For the text-containing cell, return its midpoint in [X, Y] coordinate format. 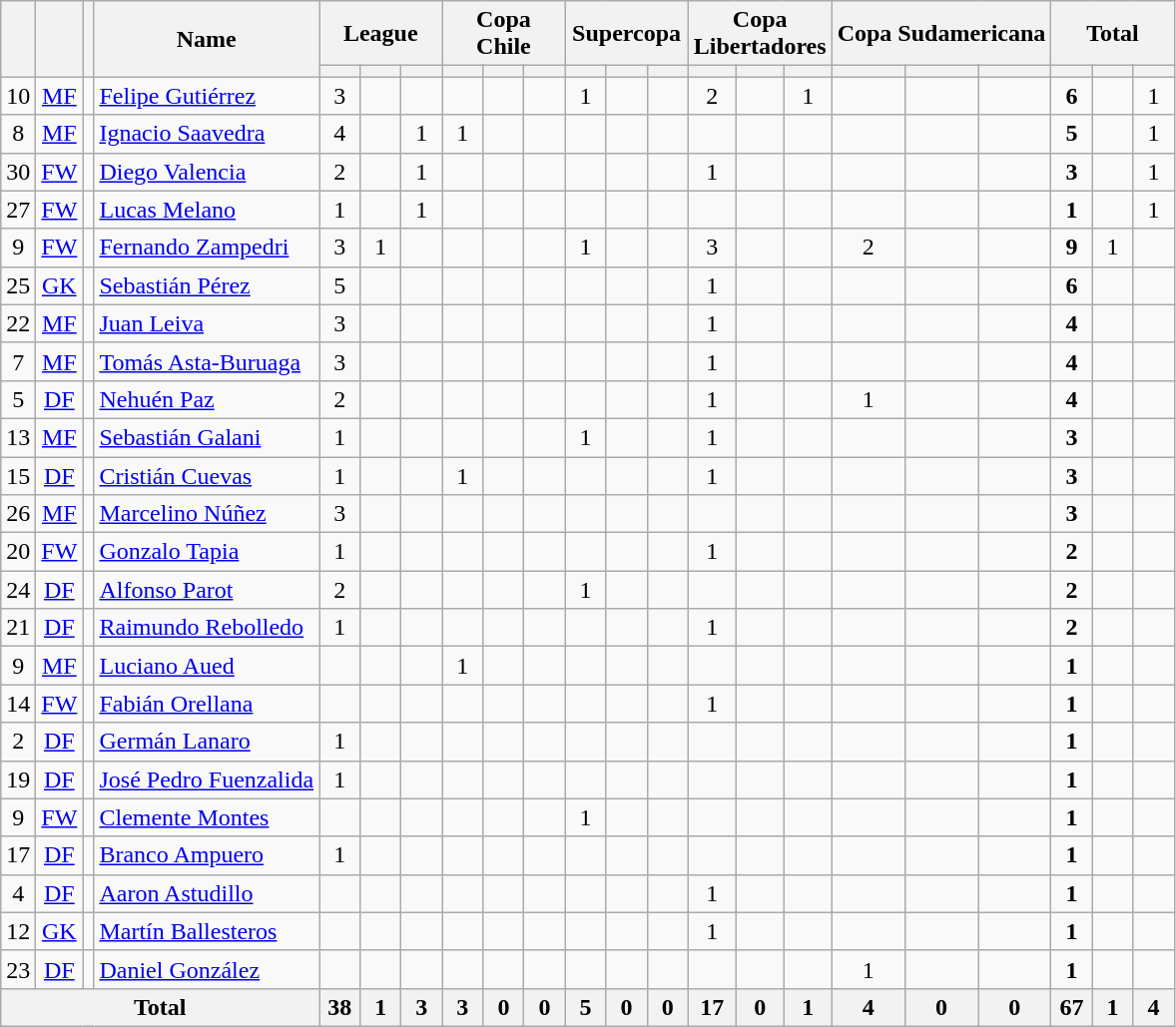
13 [18, 437]
12 [18, 931]
Copa Sudamericana [941, 34]
19 [18, 779]
Gonzalo Tapia [207, 552]
Cristián Cuevas [207, 476]
Marcelino Núñez [207, 514]
Tomás Asta-Buruaga [207, 361]
Felipe Gutiérrez [207, 96]
Juan Leiva [207, 323]
José Pedro Fuenzalida [207, 779]
Daniel González [207, 969]
Martín Ballesteros [207, 931]
Nehuén Paz [207, 399]
Branco Ampuero [207, 855]
Copa Libertadores [760, 34]
25 [18, 285]
10 [18, 96]
Aaron Astudillo [207, 893]
22 [18, 323]
Name [207, 39]
Fernando Zampedri [207, 248]
26 [18, 514]
Clemente Montes [207, 817]
Diego Valencia [207, 172]
Germán Lanaro [207, 742]
Luciano Aued [207, 666]
24 [18, 590]
League [381, 34]
Sebastián Pérez [207, 285]
38 [339, 1007]
23 [18, 969]
8 [18, 134]
27 [18, 210]
Fabián Orellana [207, 704]
Raimundo Rebolledo [207, 628]
Copa Chile [503, 34]
67 [1072, 1007]
Ignacio Saavedra [207, 134]
15 [18, 476]
14 [18, 704]
20 [18, 552]
30 [18, 172]
7 [18, 361]
Supercopa [627, 34]
Sebastián Galani [207, 437]
21 [18, 628]
Lucas Melano [207, 210]
Alfonso Parot [207, 590]
